Identify which cell holds the provided text, then report its (x, y) central coordinate. 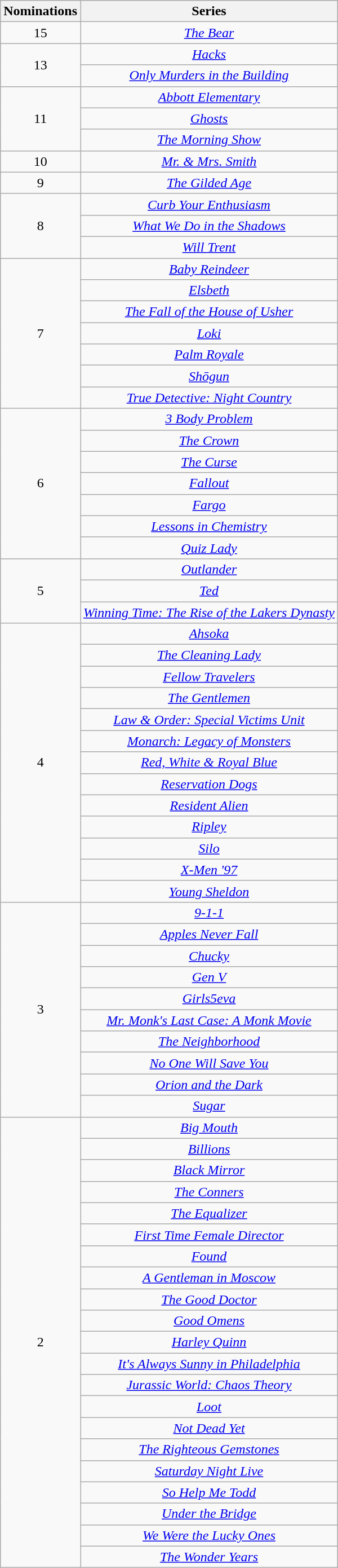
Young Sheldon (208, 891)
Winning Time: The Rise of the Lakers Dynasty (208, 612)
Law & Order: Special Victims Unit (208, 720)
Quiz Lady (208, 548)
The Gentlemen (208, 698)
First Time Female Director (208, 1235)
Only Murders in the Building (208, 76)
Abbott Elementary (208, 97)
Jurassic World: Chaos Theory (208, 1385)
8 (41, 226)
Reservation Dogs (208, 784)
Shōgun (208, 376)
Chucky (208, 956)
The Morning Show (208, 140)
True Detective: Night Country (208, 398)
No One Will Save You (208, 1063)
Black Mirror (208, 1170)
2 (41, 1342)
13 (41, 65)
Resident Alien (208, 805)
Ripley (208, 827)
Girls5eva (208, 999)
Elsbeth (208, 290)
Good Omens (208, 1321)
Ghosts (208, 118)
11 (41, 118)
The Righteous Gemstones (208, 1450)
Ahsoka (208, 634)
The Good Doctor (208, 1299)
Apples Never Fall (208, 934)
Nominations (41, 11)
3 (41, 1010)
Sugar (208, 1106)
Lessons in Chemistry (208, 526)
The Wonder Years (208, 1557)
6 (41, 483)
Big Mouth (208, 1127)
Found (208, 1256)
10 (41, 161)
Series (208, 11)
Harley Quinn (208, 1342)
Saturday Night Live (208, 1471)
Curb Your Enthusiasm (208, 204)
Silo (208, 848)
It's Always Sunny in Philadelphia (208, 1364)
The Gilded Age (208, 183)
Orion and the Dark (208, 1085)
What We Do in the Shadows (208, 226)
Ted (208, 591)
Mr. & Mrs. Smith (208, 161)
15 (41, 33)
The Equalizer (208, 1213)
3 Body Problem (208, 419)
We Were the Lucky Ones (208, 1535)
Fargo (208, 505)
The Neighborhood (208, 1042)
Hacks (208, 54)
Gen V (208, 977)
Baby Reindeer (208, 269)
The Curse (208, 462)
The Fall of the House of Usher (208, 312)
A Gentleman in Moscow (208, 1278)
Fallout (208, 483)
Not Dead Yet (208, 1428)
9-1-1 (208, 913)
Mr. Monk's Last Case: A Monk Movie (208, 1020)
4 (41, 763)
5 (41, 591)
Monarch: Legacy of Monsters (208, 741)
7 (41, 333)
The Cleaning Lady (208, 655)
9 (41, 183)
The Conners (208, 1192)
X-Men '97 (208, 870)
Billions (208, 1149)
Red, White & Royal Blue (208, 763)
Fellow Travelers (208, 677)
Loki (208, 333)
So Help Me Todd (208, 1492)
The Bear (208, 33)
Loot (208, 1407)
Palm Royale (208, 355)
Will Trent (208, 247)
The Crown (208, 441)
Under the Bridge (208, 1514)
Outlander (208, 569)
